Return the [X, Y] coordinate for the center point of the cell that contains the specified text.  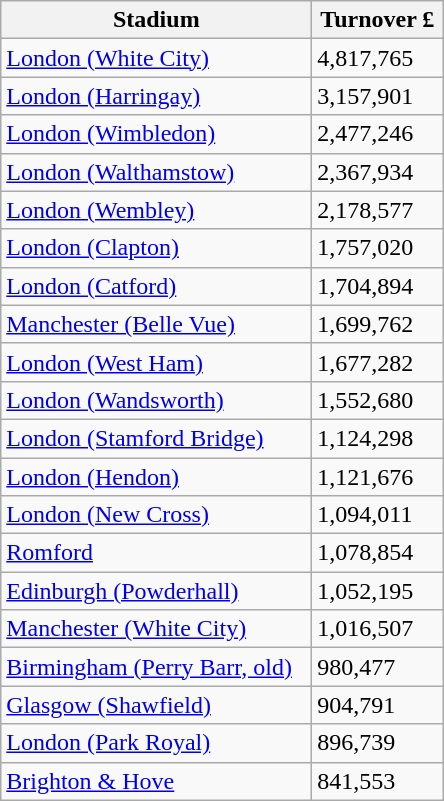
London (Park Royal) [156, 743]
1,094,011 [378, 515]
Edinburgh (Powderhall) [156, 591]
2,367,934 [378, 172]
841,553 [378, 781]
Romford [156, 553]
1,552,680 [378, 400]
London (Harringay) [156, 96]
1,677,282 [378, 362]
London (New Cross) [156, 515]
Manchester (Belle Vue) [156, 324]
Manchester (White City) [156, 629]
1,757,020 [378, 248]
896,739 [378, 743]
1,121,676 [378, 477]
London (Clapton) [156, 248]
Birmingham (Perry Barr, old) [156, 667]
London (White City) [156, 58]
2,477,246 [378, 134]
Turnover £ [378, 20]
London (Wembley) [156, 210]
London (Catford) [156, 286]
London (Wandsworth) [156, 400]
1,052,195 [378, 591]
London (Wimbledon) [156, 134]
Stadium [156, 20]
1,699,762 [378, 324]
1,078,854 [378, 553]
Glasgow (Shawfield) [156, 705]
London (Hendon) [156, 477]
1,016,507 [378, 629]
4,817,765 [378, 58]
London (West Ham) [156, 362]
904,791 [378, 705]
980,477 [378, 667]
1,704,894 [378, 286]
3,157,901 [378, 96]
2,178,577 [378, 210]
Brighton & Hove [156, 781]
1,124,298 [378, 438]
London (Stamford Bridge) [156, 438]
London (Walthamstow) [156, 172]
